Capture the cell that displays the provided text and extract its [X, Y] central coordinate. 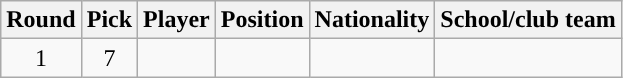
Player [177, 20]
Round [41, 20]
7 [109, 58]
School/club team [528, 20]
Pick [109, 20]
1 [41, 58]
Position [262, 20]
Nationality [372, 20]
